Identify which cell holds the provided text, then report its [X, Y] central coordinate. 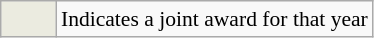
Indicates a joint award for that year [214, 19]
